Find where the given text appears and provide that cell's center as (X, Y) coordinate. 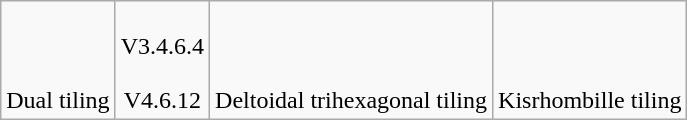
Dual tiling (58, 60)
Kisrhombille tiling (590, 60)
Deltoidal trihexagonal tiling (352, 60)
V3.4.6.4V4.6.12 (162, 60)
